For the text-containing cell, return its midpoint in [X, Y] coordinate format. 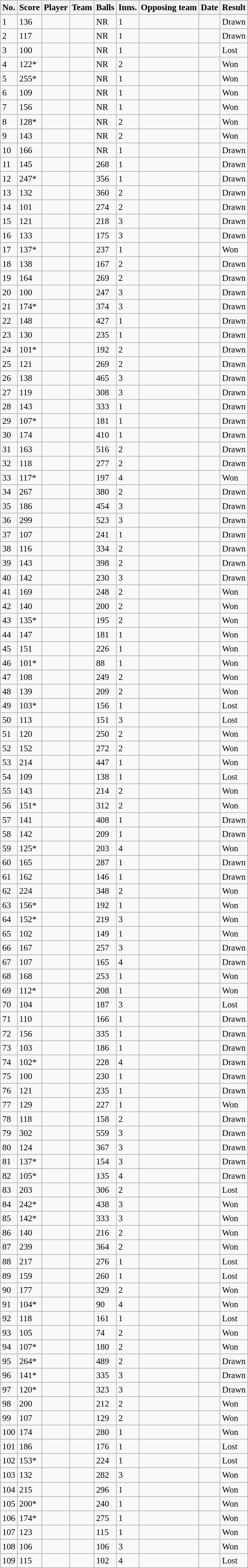
51 [9, 734]
227 [105, 1105]
65 [9, 934]
374 [105, 307]
308 [105, 392]
216 [105, 1233]
77 [9, 1105]
208 [105, 991]
250 [105, 734]
247 [105, 293]
14 [9, 207]
43 [9, 620]
53 [9, 763]
Score [30, 8]
89 [9, 1276]
148 [30, 321]
112* [30, 991]
73 [9, 1048]
267 [30, 492]
38 [9, 549]
516 [105, 449]
302 [30, 1133]
20 [9, 293]
162 [30, 877]
54 [9, 777]
147 [30, 634]
226 [105, 649]
136 [30, 22]
169 [30, 592]
257 [105, 948]
312 [105, 805]
253 [105, 976]
99 [9, 1418]
177 [30, 1290]
156* [30, 905]
Date [209, 8]
52 [9, 749]
62 [9, 891]
164 [30, 278]
81 [9, 1162]
84 [9, 1205]
249 [105, 677]
17 [9, 250]
92 [9, 1319]
152 [30, 749]
83 [9, 1190]
212 [105, 1404]
10 [9, 150]
Opposing team [169, 8]
82 [9, 1176]
31 [9, 449]
141* [30, 1375]
96 [9, 1375]
152* [30, 919]
120* [30, 1390]
242* [30, 1205]
37 [9, 535]
56 [9, 805]
239 [30, 1247]
282 [105, 1475]
63 [9, 905]
168 [30, 976]
334 [105, 549]
110 [30, 1019]
228 [105, 1062]
159 [30, 1276]
76 [9, 1090]
280 [105, 1432]
427 [105, 321]
64 [9, 919]
79 [9, 1133]
46 [9, 663]
41 [9, 592]
27 [9, 392]
237 [105, 250]
410 [105, 435]
398 [105, 563]
78 [9, 1119]
180 [105, 1347]
248 [105, 592]
35 [9, 506]
36 [9, 520]
135* [30, 620]
124 [30, 1147]
195 [105, 620]
44 [9, 634]
260 [105, 1276]
Player [56, 8]
287 [105, 863]
323 [105, 1390]
299 [30, 520]
70 [9, 1005]
158 [105, 1119]
9 [9, 136]
408 [105, 820]
104* [30, 1304]
215 [30, 1490]
241 [105, 535]
125* [30, 848]
45 [9, 649]
32 [9, 464]
71 [9, 1019]
277 [105, 464]
438 [105, 1205]
187 [105, 1005]
28 [9, 407]
66 [9, 948]
95 [9, 1361]
19 [9, 278]
151* [30, 805]
117* [30, 478]
142* [30, 1219]
367 [105, 1147]
12 [9, 179]
200* [30, 1504]
176 [105, 1447]
163 [30, 449]
153* [30, 1461]
329 [105, 1290]
87 [9, 1247]
25 [9, 364]
67 [9, 962]
50 [9, 720]
197 [105, 478]
264* [30, 1361]
272 [105, 749]
16 [9, 235]
80 [9, 1147]
380 [105, 492]
523 [105, 520]
Inns. [127, 8]
94 [9, 1347]
40 [9, 578]
39 [9, 563]
69 [9, 991]
122* [30, 64]
465 [105, 378]
306 [105, 1190]
15 [9, 221]
219 [105, 919]
61 [9, 877]
559 [105, 1133]
139 [30, 691]
296 [105, 1490]
276 [105, 1261]
133 [30, 235]
47 [9, 677]
8 [9, 122]
42 [9, 606]
103* [30, 706]
26 [9, 378]
72 [9, 1034]
268 [105, 164]
218 [105, 221]
No. [9, 8]
102* [30, 1062]
33 [9, 478]
489 [105, 1361]
274 [105, 207]
58 [9, 834]
49 [9, 706]
113 [30, 720]
55 [9, 791]
141 [30, 820]
217 [30, 1261]
68 [9, 976]
360 [105, 193]
11 [9, 164]
117 [30, 36]
145 [30, 164]
30 [9, 435]
60 [9, 863]
128* [30, 122]
Balls [105, 8]
348 [105, 891]
34 [9, 492]
59 [9, 848]
247* [30, 179]
5 [9, 79]
Result [234, 8]
135 [105, 1176]
161 [105, 1319]
21 [9, 307]
24 [9, 349]
130 [30, 335]
91 [9, 1304]
97 [9, 1390]
123 [30, 1532]
119 [30, 392]
98 [9, 1404]
149 [105, 934]
18 [9, 264]
57 [9, 820]
105* [30, 1176]
7 [9, 107]
275 [105, 1518]
447 [105, 763]
364 [105, 1247]
29 [9, 421]
85 [9, 1219]
454 [105, 506]
146 [105, 877]
13 [9, 193]
175 [105, 235]
240 [105, 1504]
22 [9, 321]
Team [82, 8]
86 [9, 1233]
6 [9, 93]
120 [30, 734]
116 [30, 549]
75 [9, 1076]
23 [9, 335]
255* [30, 79]
48 [9, 691]
154 [105, 1162]
356 [105, 179]
93 [9, 1333]
